Extract the (x, y) coordinate from the center of the cell holding the provided text.  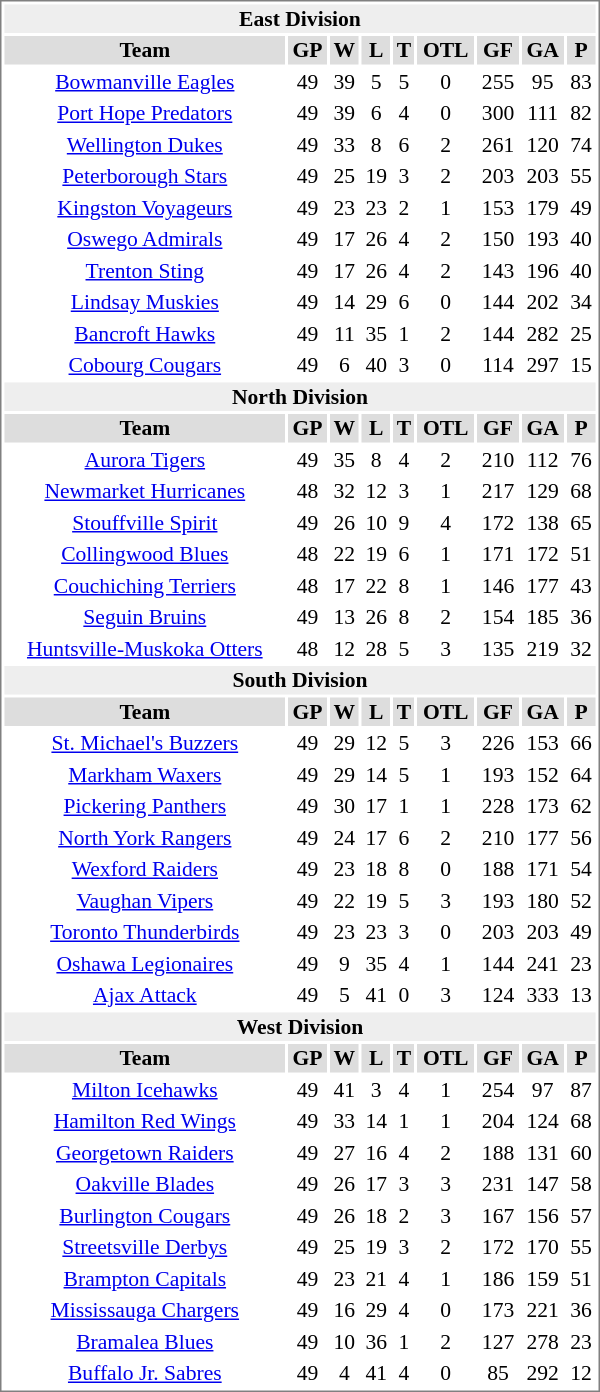
111 (543, 113)
East Division (300, 18)
Oshawa Legionaires (144, 964)
138 (543, 522)
Hamilton Red Wings (144, 1121)
143 (498, 270)
Collingwood Blues (144, 554)
Oakville Blades (144, 1184)
Huntsville-Muskoka Otters (144, 648)
Cobourg Cougars (144, 365)
204 (498, 1121)
297 (543, 365)
21 (376, 1278)
Aurora Tigers (144, 460)
Couchiching Terriers (144, 586)
278 (543, 1342)
Pickering Panthers (144, 806)
241 (543, 964)
180 (543, 900)
Toronto Thunderbirds (144, 932)
131 (543, 1152)
Buffalo Jr. Sabres (144, 1373)
333 (543, 995)
74 (580, 144)
15 (580, 365)
217 (498, 491)
221 (543, 1310)
Newmarket Hurricanes (144, 491)
114 (498, 365)
66 (580, 743)
135 (498, 648)
231 (498, 1184)
62 (580, 806)
159 (543, 1278)
112 (543, 460)
152 (543, 774)
300 (498, 113)
254 (498, 1090)
Bowmanville Eagles (144, 82)
120 (543, 144)
147 (543, 1184)
28 (376, 648)
Oswego Admirals (144, 239)
Wexford Raiders (144, 869)
186 (498, 1278)
Streetsville Derbys (144, 1247)
65 (580, 522)
282 (543, 334)
Mississauga Chargers (144, 1310)
Kingston Voyageurs (144, 208)
27 (344, 1152)
156 (543, 1216)
261 (498, 144)
202 (543, 302)
76 (580, 460)
Port Hope Predators (144, 113)
South Division (300, 680)
43 (580, 586)
24 (344, 838)
219 (543, 648)
Lindsay Muskies (144, 302)
Bramalea Blues (144, 1342)
30 (344, 806)
179 (543, 208)
127 (498, 1342)
83 (580, 82)
Georgetown Raiders (144, 1152)
167 (498, 1216)
11 (344, 334)
146 (498, 586)
Ajax Attack (144, 995)
58 (580, 1184)
Wellington Dukes (144, 144)
228 (498, 806)
Burlington Cougars (144, 1216)
56 (580, 838)
Markham Waxers (144, 774)
54 (580, 869)
185 (543, 617)
97 (543, 1090)
196 (543, 270)
Trenton Sting (144, 270)
Stouffville Spirit (144, 522)
95 (543, 82)
57 (580, 1216)
292 (543, 1373)
52 (580, 900)
St. Michael's Buzzers (144, 743)
150 (498, 239)
34 (580, 302)
Milton Icehawks (144, 1090)
226 (498, 743)
64 (580, 774)
255 (498, 82)
Peterborough Stars (144, 176)
85 (498, 1373)
129 (543, 491)
82 (580, 113)
60 (580, 1152)
Vaughan Vipers (144, 900)
Bancroft Hawks (144, 334)
170 (543, 1247)
Seguin Bruins (144, 617)
North Division (300, 396)
154 (498, 617)
87 (580, 1090)
North York Rangers (144, 838)
West Division (300, 1026)
Brampton Capitals (144, 1278)
